Search for the cell housing the specified text and yield its [X, Y] center coordinate. 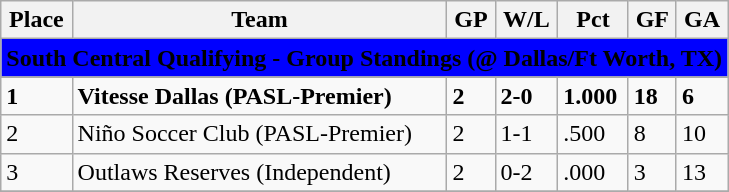
.000 [594, 172]
GF [652, 20]
2-0 [526, 96]
1 [36, 96]
18 [652, 96]
Place [36, 20]
0-2 [526, 172]
.500 [594, 134]
Pct [594, 20]
1.000 [594, 96]
Team [260, 20]
Outlaws Reserves (Independent) [260, 172]
10 [702, 134]
Vitesse Dallas (PASL-Premier) [260, 96]
1-1 [526, 134]
13 [702, 172]
South Central Qualifying - Group Standings (@ Dallas/Ft Worth, TX) [364, 58]
GA [702, 20]
W/L [526, 20]
8 [652, 134]
GP [471, 20]
6 [702, 96]
Niño Soccer Club (PASL-Premier) [260, 134]
